Return the [X, Y] coordinate for the center point of the cell that contains the specified text.  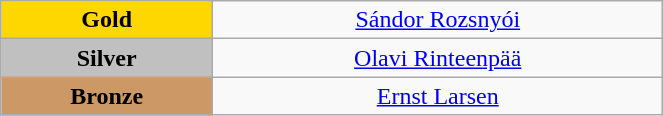
Sándor Rozsnyói [438, 20]
Silver [107, 58]
Bronze [107, 96]
Ernst Larsen [438, 96]
Gold [107, 20]
Olavi Rinteenpää [438, 58]
